Return [X, Y] of the center of cell containing provided text 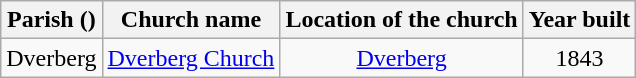
Location of the church [402, 20]
Dverberg Church [191, 58]
Year built [580, 20]
Parish () [52, 20]
1843 [580, 58]
Church name [191, 20]
